From the cell containing the given text, extract its center point as [x, y] coordinate. 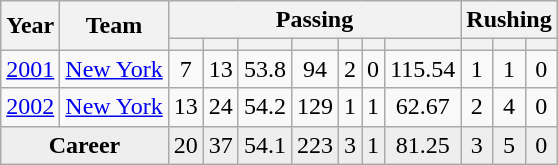
Career [84, 145]
2001 [30, 69]
81.25 [423, 145]
94 [314, 69]
54.1 [264, 145]
53.8 [264, 69]
2002 [30, 107]
Passing [314, 20]
Team [114, 26]
20 [186, 145]
24 [220, 107]
54.2 [264, 107]
223 [314, 145]
7 [186, 69]
5 [509, 145]
62.67 [423, 107]
Rushing [509, 20]
115.54 [423, 69]
4 [509, 107]
37 [220, 145]
129 [314, 107]
Year [30, 26]
